Detect which cell encompasses the target text, then output its (X, Y) center coordinate. 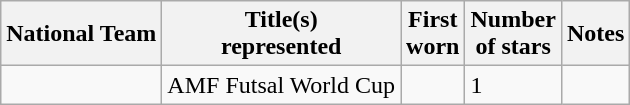
Notes (595, 34)
Numberof stars (513, 34)
Title(s)represented (282, 34)
Firstworn (433, 34)
National Team (82, 34)
1 (513, 85)
AMF Futsal World Cup (282, 85)
